Detect which cell encompasses the target text, then output its (x, y) center coordinate. 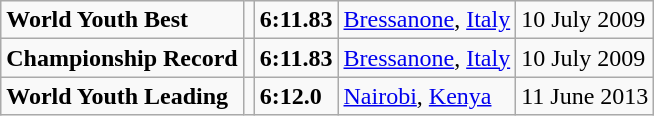
World Youth Leading (122, 96)
Championship Record (122, 58)
World Youth Best (122, 20)
Nairobi, Kenya (427, 96)
6:12.0 (296, 96)
11 June 2013 (585, 96)
